From the cell containing the given text, extract its center point as (X, Y) coordinate. 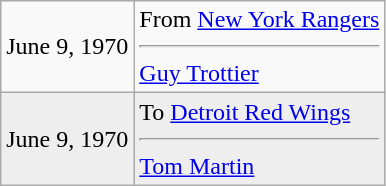
To Detroit Red WingsTom Martin (260, 139)
From New York RangersGuy Trottier (260, 47)
